Output the (X, Y) coordinate of the center of the cell containing the given text.  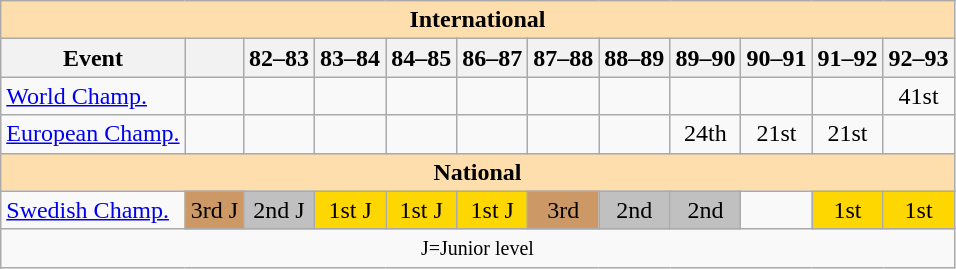
3rd J (214, 210)
J=Junior level (478, 248)
92–93 (918, 58)
24th (706, 134)
84–85 (422, 58)
41st (918, 96)
2nd J (280, 210)
3rd (564, 210)
International (478, 20)
83–84 (350, 58)
Event (93, 58)
82–83 (280, 58)
National (478, 172)
87–88 (564, 58)
European Champ. (93, 134)
91–92 (848, 58)
89–90 (706, 58)
Swedish Champ. (93, 210)
90–91 (776, 58)
88–89 (634, 58)
86–87 (492, 58)
World Champ. (93, 96)
